Capture the cell that displays the provided text and extract its (x, y) central coordinate. 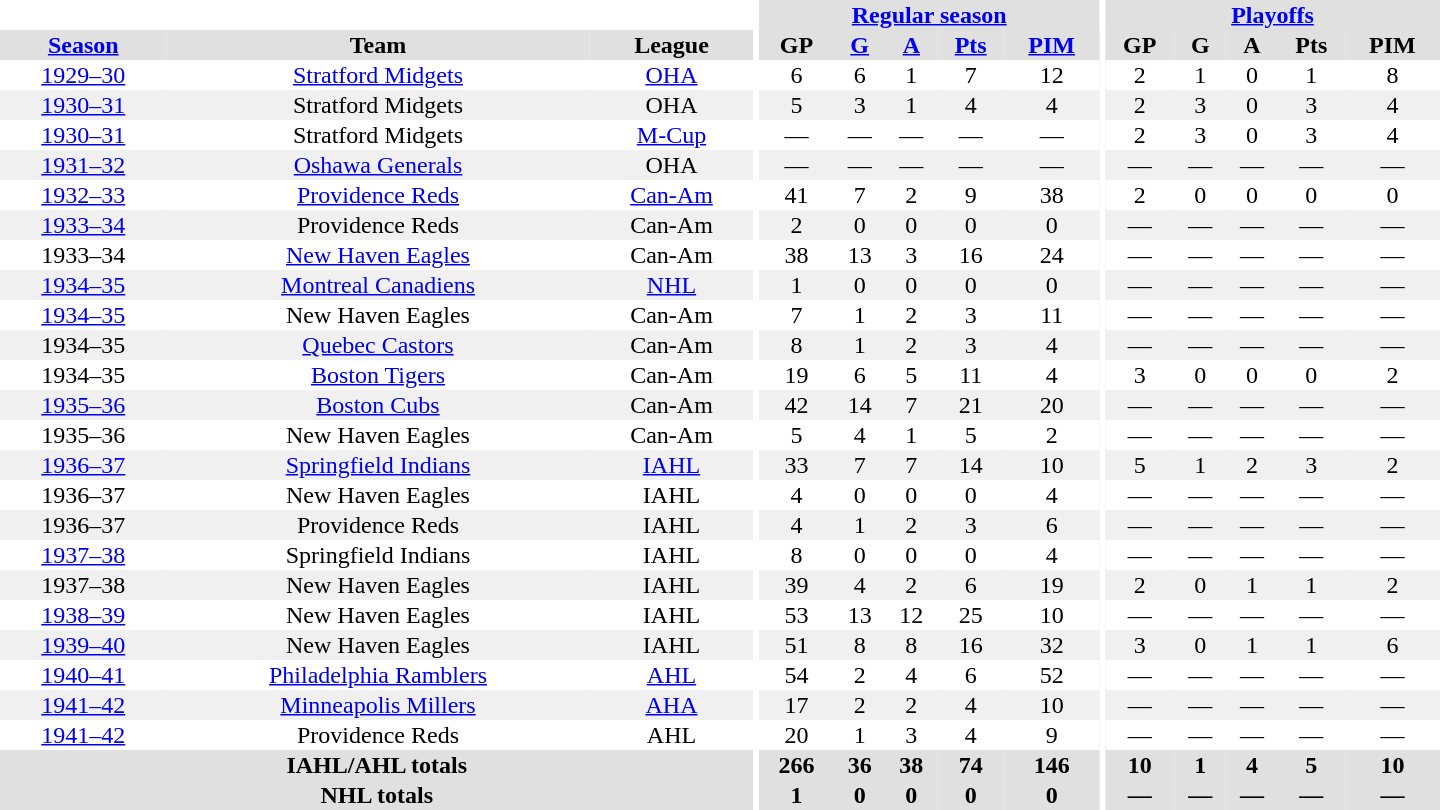
1938–39 (84, 615)
AHA (672, 705)
Minneapolis Millers (378, 705)
39 (796, 585)
21 (970, 405)
54 (796, 675)
Boston Tigers (378, 375)
36 (860, 765)
74 (970, 765)
1929–30 (84, 75)
Season (84, 45)
24 (1052, 255)
Philadelphia Ramblers (378, 675)
1932–33 (84, 195)
NHL totals (376, 795)
1931–32 (84, 165)
41 (796, 195)
M-Cup (672, 135)
266 (796, 765)
Quebec Castors (378, 345)
42 (796, 405)
32 (1052, 645)
52 (1052, 675)
17 (796, 705)
51 (796, 645)
25 (970, 615)
Playoffs (1272, 15)
NHL (672, 285)
53 (796, 615)
1939–40 (84, 645)
Montreal Canadiens (378, 285)
1940–41 (84, 675)
Oshawa Generals (378, 165)
146 (1052, 765)
Team (378, 45)
IAHL/AHL totals (376, 765)
League (672, 45)
33 (796, 465)
Regular season (929, 15)
Boston Cubs (378, 405)
